Locate the cell with the specified text and output its (x, y) center coordinate. 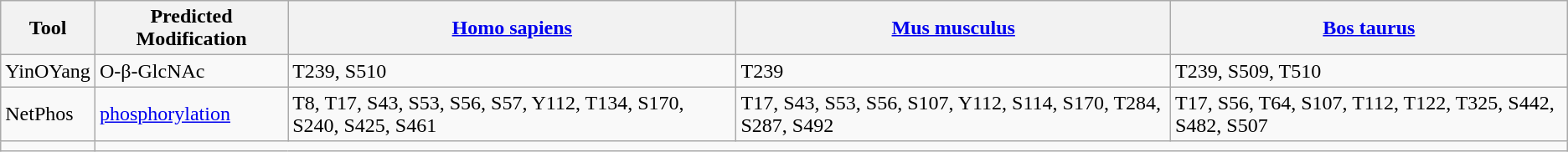
Homo sapiens (513, 28)
T239, S510 (513, 71)
Tool (49, 28)
Mus musculus (953, 28)
T17, S43, S53, S56, S107, Y112, S114, S170, T284, S287, S492 (953, 114)
Predicted Modification (191, 28)
YinOYang (49, 71)
T239, S509, T510 (1369, 71)
T8, T17, S43, S53, S56, S57, Y112, T134, S170, S240, S425, S461 (513, 114)
O-β-GlcNAc (191, 71)
NetPhos (49, 114)
T17, S56, T64, S107, T112, T122, T325, S442, S482, S507 (1369, 114)
phosphorylation (191, 114)
Bos taurus (1369, 28)
T239 (953, 71)
